Determine the (x, y) coordinate at the center of the cell enclosing the given text.  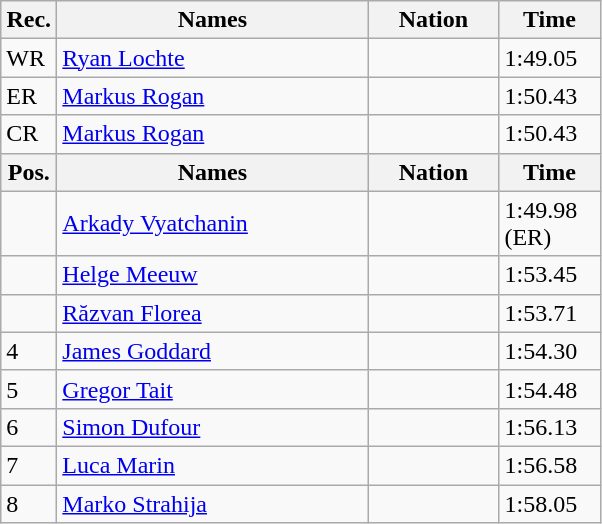
8 (29, 503)
Luca Marin (212, 465)
Gregor Tait (212, 389)
6 (29, 427)
WR (29, 58)
4 (29, 351)
Rec. (29, 20)
James Goddard (212, 351)
1:49.05 (550, 58)
1:56.58 (550, 465)
Marko Strahija (212, 503)
1:49.98 (ER) (550, 224)
1:54.48 (550, 389)
CR (29, 134)
Arkady Vyatchanin (212, 224)
5 (29, 389)
1:58.05 (550, 503)
Pos. (29, 172)
ER (29, 96)
1:54.30 (550, 351)
Ryan Lochte (212, 58)
1:53.45 (550, 275)
1:56.13 (550, 427)
Helge Meeuw (212, 275)
Simon Dufour (212, 427)
1:53.71 (550, 313)
Răzvan Florea (212, 313)
7 (29, 465)
